Scan for the cell matching the given text and deliver its [x, y] coordinate at center. 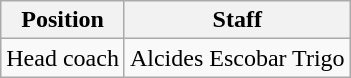
Position [63, 20]
Head coach [63, 58]
Alcides Escobar Trigo [237, 58]
Staff [237, 20]
